Determine the (X, Y) coordinate at the center of the cell enclosing the given text.  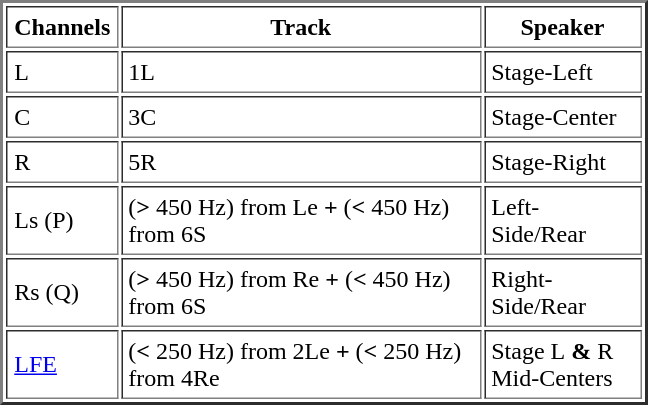
Speaker (563, 27)
(> 450 Hz) from Re + (< 450 Hz) from 6S (301, 292)
3C (301, 117)
L (62, 72)
(> 450 Hz) from Le + (< 450 Hz) from 6S (301, 220)
Stage-Right (563, 162)
Track (301, 27)
Stage L & R Mid-Centers (563, 364)
LFE (62, 364)
Right-Side/Rear (563, 292)
C (62, 117)
(< 250 Hz) from 2Le + (< 250 Hz) from 4Re (301, 364)
Rs (Q) (62, 292)
Channels (62, 27)
Stage-Left (563, 72)
1L (301, 72)
Stage-Center (563, 117)
Ls (P) (62, 220)
R (62, 162)
5R (301, 162)
Left-Side/Rear (563, 220)
